Extract the (x, y) coordinate from the center of the cell holding the provided text.  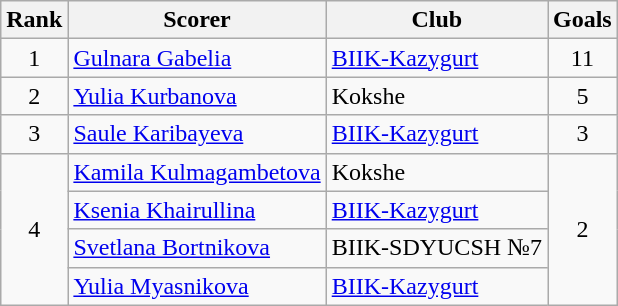
BIIK-SDYUCSH №7 (436, 248)
Club (436, 20)
Gulnara Gabelia (197, 58)
4 (34, 229)
Scorer (197, 20)
Svetlana Bortnikova (197, 248)
Yulia Myasnikova (197, 286)
11 (583, 58)
Saule Karibayeva (197, 134)
5 (583, 96)
Rank (34, 20)
Ksenia Khairullina (197, 210)
Goals (583, 20)
1 (34, 58)
Kamila Kulmagambetova (197, 172)
Yulia Kurbanova (197, 96)
